Search for the cell housing the specified text and yield its (x, y) center coordinate. 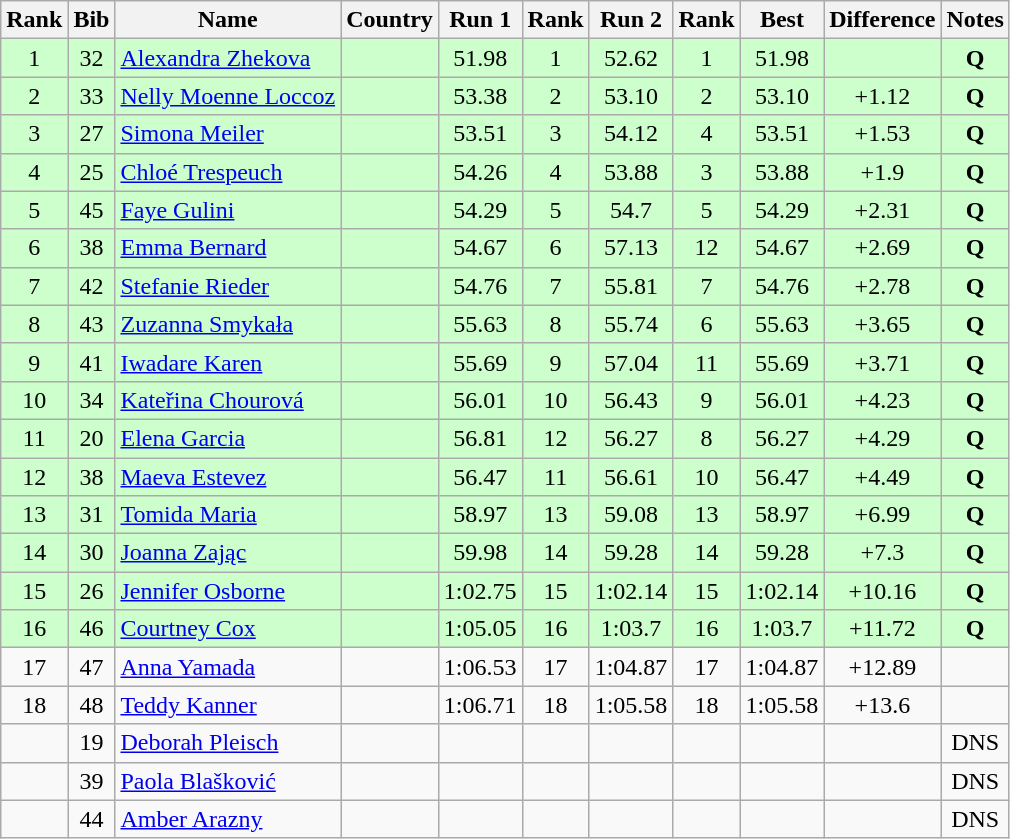
48 (92, 705)
54.7 (631, 210)
Run 2 (631, 20)
+4.49 (882, 477)
44 (92, 819)
54.12 (631, 134)
59.98 (480, 553)
+12.89 (882, 667)
43 (92, 324)
26 (92, 591)
59.08 (631, 515)
55.74 (631, 324)
+1.9 (882, 172)
57.13 (631, 248)
41 (92, 362)
Jennifer Osborne (228, 591)
1:06.71 (480, 705)
53.38 (480, 96)
Stefanie Rieder (228, 286)
+4.23 (882, 400)
25 (92, 172)
Alexandra Zhekova (228, 58)
Bib (92, 20)
Zuzanna Smykała (228, 324)
32 (92, 58)
Run 1 (480, 20)
+3.65 (882, 324)
27 (92, 134)
Notes (975, 20)
42 (92, 286)
47 (92, 667)
Nelly Moenne Loccoz (228, 96)
46 (92, 629)
Maeva Estevez (228, 477)
Emma Bernard (228, 248)
+4.29 (882, 438)
+1.53 (882, 134)
Country (390, 20)
Elena Garcia (228, 438)
Iwadare Karen (228, 362)
39 (92, 781)
Tomida Maria (228, 515)
56.81 (480, 438)
Courtney Cox (228, 629)
54.26 (480, 172)
45 (92, 210)
+10.16 (882, 591)
31 (92, 515)
1:02.75 (480, 591)
Chloé Trespeuch (228, 172)
57.04 (631, 362)
Kateřina Chourová (228, 400)
Name (228, 20)
56.43 (631, 400)
+2.31 (882, 210)
1:05.05 (480, 629)
+3.71 (882, 362)
+11.72 (882, 629)
Faye Gulini (228, 210)
Anna Yamada (228, 667)
30 (92, 553)
Paola Blašković (228, 781)
Difference (882, 20)
Amber Arazny (228, 819)
19 (92, 743)
+1.12 (882, 96)
Deborah Pleisch (228, 743)
56.61 (631, 477)
20 (92, 438)
55.81 (631, 286)
+6.99 (882, 515)
33 (92, 96)
+2.69 (882, 248)
Best (782, 20)
+7.3 (882, 553)
Simona Meiler (228, 134)
+2.78 (882, 286)
52.62 (631, 58)
Joanna Zając (228, 553)
1:06.53 (480, 667)
+13.6 (882, 705)
Teddy Kanner (228, 705)
34 (92, 400)
